Capture the cell that displays the provided text and extract its [X, Y] central coordinate. 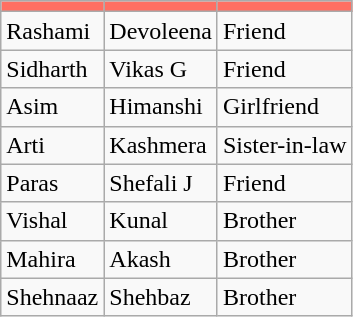
Sidharth [52, 69]
Arti [52, 145]
Sister-in-law [284, 145]
Shefali J [161, 183]
Kunal [161, 221]
Shehbaz [161, 297]
Girlfriend [284, 107]
Mahira [52, 259]
Akash [161, 259]
Paras [52, 183]
Kashmera [161, 145]
Vishal [52, 221]
Himanshi [161, 107]
Vikas G [161, 69]
Rashami [52, 31]
Asim [52, 107]
Devoleena [161, 31]
Shehnaaz [52, 297]
